Capture the cell that displays the provided text and extract its [X, Y] central coordinate. 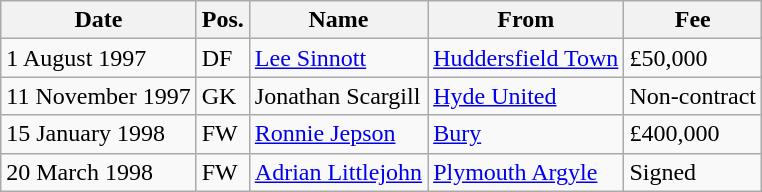
Bury [526, 134]
Date [98, 20]
Fee [693, 20]
Ronnie Jepson [338, 134]
Lee Sinnott [338, 58]
Hyde United [526, 96]
Pos. [222, 20]
Jonathan Scargill [338, 96]
Adrian Littlejohn [338, 172]
Non-contract [693, 96]
DF [222, 58]
20 March 1998 [98, 172]
GK [222, 96]
11 November 1997 [98, 96]
Name [338, 20]
Plymouth Argyle [526, 172]
£50,000 [693, 58]
From [526, 20]
£400,000 [693, 134]
Signed [693, 172]
1 August 1997 [98, 58]
15 January 1998 [98, 134]
Huddersfield Town [526, 58]
